Return [X, Y] of the center of cell containing provided text 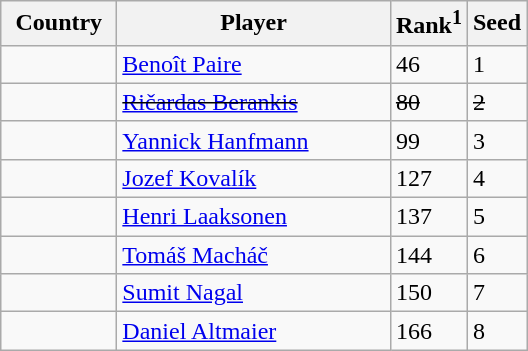
Daniel Altmaier [254, 331]
Henri Laaksonen [254, 217]
6 [496, 255]
Tomáš Macháč [254, 255]
Player [254, 24]
Ričardas Berankis [254, 102]
Jozef Kovalík [254, 178]
4 [496, 178]
144 [428, 255]
150 [428, 293]
46 [428, 64]
Rank1 [428, 24]
7 [496, 293]
99 [428, 140]
3 [496, 140]
Sumit Nagal [254, 293]
8 [496, 331]
Country [59, 24]
5 [496, 217]
Yannick Hanfmann [254, 140]
Benoît Paire [254, 64]
2 [496, 102]
Seed [496, 24]
1 [496, 64]
166 [428, 331]
80 [428, 102]
137 [428, 217]
127 [428, 178]
